Provide the [x, y] coordinate of the cell's center where the given text is located.  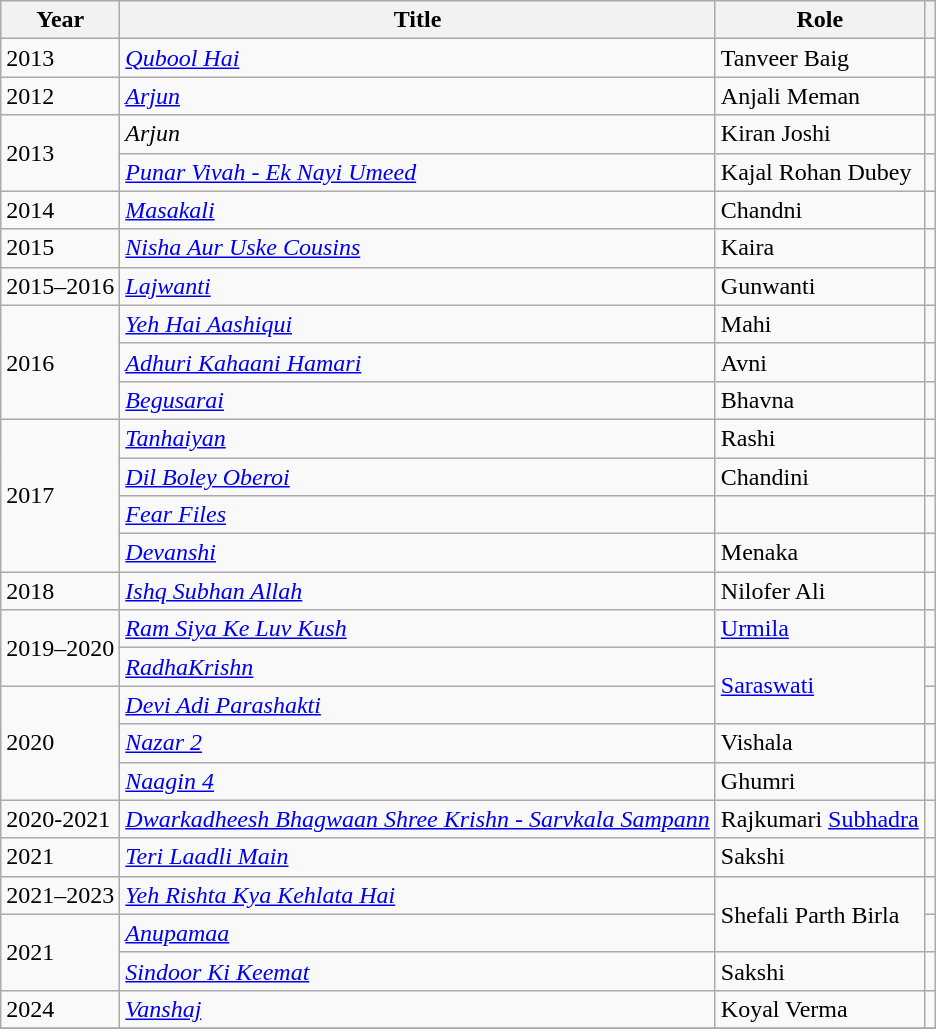
Masakali [418, 210]
Dwarkadheesh Bhagwaan Shree Krishn - Sarvkala Sampann [418, 819]
Punar Vivah - Ek Nayi Umeed [418, 172]
Begusarai [418, 400]
Ishq Subhan Allah [418, 591]
Rajkumari Subhadra [820, 819]
Nisha Aur Uske Cousins [418, 248]
Fear Files [418, 515]
Devanshi [418, 553]
Naagin 4 [418, 781]
RadhaKrishn [418, 667]
2015–2016 [60, 286]
Title [418, 20]
Koyal Verma [820, 1009]
Lajwanti [418, 286]
2015 [60, 248]
Adhuri Kahaani Hamari [418, 362]
2014 [60, 210]
2020-2021 [60, 819]
Vishala [820, 743]
Bhavna [820, 400]
Nilofer Ali [820, 591]
Saraswati [820, 686]
Yeh Rishta Kya Kehlata Hai [418, 895]
Urmila [820, 629]
Anupamaa [418, 933]
Anjali Meman [820, 96]
Nazar 2 [418, 743]
2018 [60, 591]
Role [820, 20]
Yeh Hai Aashiqui [418, 324]
Ghumri [820, 781]
2021–2023 [60, 895]
Chandni [820, 210]
Devi Adi Parashakti [418, 705]
Teri Laadli Main [418, 857]
2020 [60, 743]
2019–2020 [60, 648]
2017 [60, 495]
Tanhaiyan [418, 438]
Dil Boley Oberoi [418, 477]
Vanshaj [418, 1009]
Kaira [820, 248]
Year [60, 20]
Rashi [820, 438]
Gunwanti [820, 286]
2016 [60, 362]
Kiran Joshi [820, 134]
Kajal Rohan Dubey [820, 172]
Qubool Hai [418, 58]
Ram Siya Ke Luv Kush [418, 629]
Mahi [820, 324]
Avni [820, 362]
Tanveer Baig [820, 58]
2024 [60, 1009]
2012 [60, 96]
Sindoor Ki Keemat [418, 971]
Shefali Parth Birla [820, 914]
Menaka [820, 553]
Chandini [820, 477]
